Provide the [x, y] coordinate of the cell's center where the given text is located.  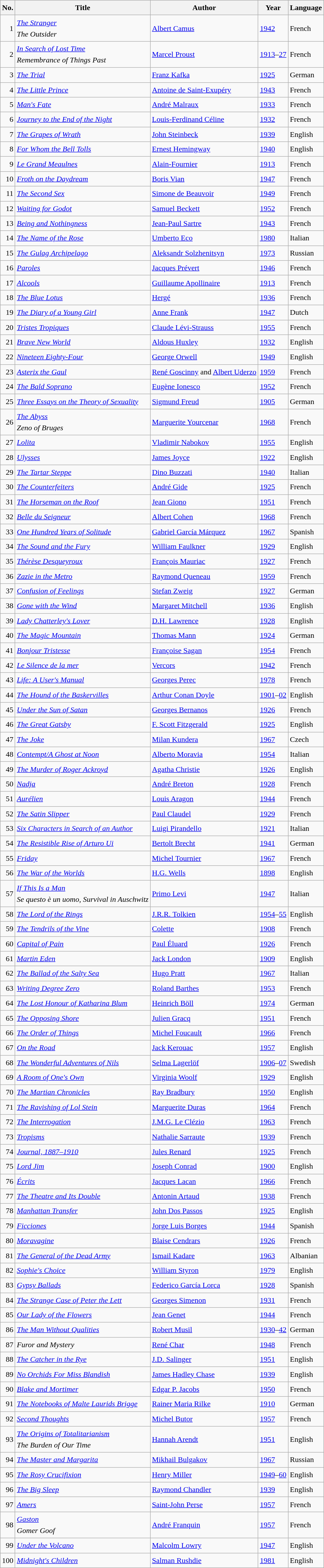
The Second Sex [83, 194]
Raymond Chandler [204, 1489]
Paul Claudel [204, 814]
98 [8, 1525]
Albanian [306, 1255]
Nathalie Sarraute [204, 1137]
The Master and Margarita [83, 1460]
Amers [83, 1505]
24 [8, 387]
Saint-John Perse [204, 1505]
Lady Chatterley's Lover [83, 621]
Bonjour Tristesse [83, 650]
Blake and Mortimer [83, 1389]
Michel Tournier [204, 858]
Waiting for Godot [83, 209]
Margaret Mitchell [204, 606]
42 [8, 665]
1898 [273, 873]
1946 [273, 268]
Capital of Pain [83, 944]
Journal, 1887–1910 [83, 1151]
1913–27 [273, 54]
6 [8, 119]
The Satin Slipper [83, 814]
96 [8, 1489]
The Catcher in the Rye [83, 1360]
The Murder of Roger Ackroyd [83, 769]
Being and Nothingness [83, 223]
20 [8, 327]
Manhattan Transfer [83, 1211]
The Tendrils of the Vine [83, 929]
Franz Kafka [204, 75]
21 [8, 342]
Czech [306, 739]
The Origins of TotalitarianismThe Burden of Our Time [83, 1440]
Tristes Tropiques [83, 327]
Albert Camus [204, 28]
44 [8, 695]
65 [8, 1018]
The Big Sleep [83, 1489]
Midnight's Children [83, 1560]
17 [8, 283]
Julien Gracq [204, 1018]
70 [8, 1092]
André Breton [204, 784]
66 [8, 1033]
J.D. Salinger [204, 1360]
36 [8, 576]
The Resistible Rise of Arturo Ui [83, 843]
Swedish [306, 1062]
Simone de Beauvoir [204, 194]
The Trial [83, 75]
André Franquin [204, 1525]
Brave New World [83, 342]
A Room of One's Own [83, 1078]
The Grapes of Wrath [83, 134]
Jean Giono [204, 502]
81 [8, 1255]
Roland Barthes [204, 989]
Jack Kerouac [204, 1048]
1933 [273, 105]
63 [8, 989]
Sigmund Freud [204, 401]
30 [8, 487]
1906–07 [273, 1062]
92 [8, 1419]
1905 [273, 401]
Antoine de Saint-Exupéry [204, 90]
Umberto Eco [204, 238]
William Styron [204, 1271]
1949–60 [273, 1475]
H.G. Wells [204, 873]
Tropisms [83, 1137]
72 [8, 1122]
Jorge Luis Borges [204, 1226]
23 [8, 372]
50 [8, 784]
Françoise Sagan [204, 650]
55 [8, 858]
Six Characters in Search of an Author [83, 828]
Gone with the Wind [83, 606]
The Theatre and Its Double [83, 1196]
J.R.R. Tolkien [204, 914]
Selma Lagerlöf [204, 1062]
The Little Prince [83, 90]
Jacques Lacan [204, 1182]
Furor and Mystery [83, 1344]
79 [8, 1226]
Georges Simenon [204, 1300]
Colette [204, 929]
Henry Miller [204, 1475]
James Hadley Chase [204, 1374]
Boris Vian [204, 179]
29 [8, 473]
Arthur Conan Doyle [204, 695]
Belle du Seigneur [83, 517]
1909 [273, 959]
F. Scott Fitzgerald [204, 725]
Raymond Queneau [204, 576]
Alberto Moravia [204, 755]
Ismail Kadare [204, 1255]
No Orchids For Miss Blandish [83, 1374]
Michel Foucault [204, 1033]
1973 [273, 253]
The Tartar Steppe [83, 473]
Thérèse Desqueyroux [83, 561]
14 [8, 238]
Luigi Pirandello [204, 828]
Asterix the Gaul [83, 372]
The Horseman on the Roof [83, 502]
11 [8, 194]
99 [8, 1546]
The Wonderful Adventures of Nils [83, 1062]
The Hound of the Baskervilles [83, 695]
Confusion of Feelings [83, 591]
Eugène Ionesco [204, 387]
1948 [273, 1344]
1 [8, 28]
The Joke [83, 739]
Froth on the Daydream [83, 179]
Antonin Artaud [204, 1196]
56 [8, 873]
Federico García Lorca [204, 1285]
Jean Genet [204, 1315]
J.M.G. Le Clézio [204, 1122]
Under the Volcano [83, 1546]
The Notebooks of Malte Laurids Brigge [83, 1404]
Aleksandr Solzhenitsyn [204, 253]
1979 [273, 1271]
48 [8, 755]
Martin Eden [83, 959]
83 [8, 1285]
Friday [83, 858]
4 [8, 90]
Georges Bernanos [204, 710]
Le Grand Meaulnes [83, 164]
Our Lady of the Flowers [83, 1315]
Primo Levi [204, 893]
Milan Kundera [204, 739]
Ulysses [83, 457]
90 [8, 1389]
Author [204, 8]
Mikhail Bulgakov [204, 1460]
The Ravishing of Lol Stein [83, 1107]
Rainer Maria Rilke [204, 1404]
95 [8, 1475]
Ficciones [83, 1226]
49 [8, 769]
Edgar P. Jacobs [204, 1389]
In Search of Lost TimeRemembrance of Things Past [83, 54]
28 [8, 457]
73 [8, 1137]
Thomas Mann [204, 635]
77 [8, 1196]
The General of the Dead Army [83, 1255]
62 [8, 973]
Writing Degree Zero [83, 989]
1931 [273, 1300]
No. [8, 8]
82 [8, 1271]
The Name of the Rose [83, 238]
Lolita [83, 442]
85 [8, 1315]
Robert Musil [204, 1330]
The Rosy Crucifixion [83, 1475]
Gypsy Ballads [83, 1285]
Jules Renard [204, 1151]
Alcools [83, 283]
78 [8, 1211]
3 [8, 75]
The Great Gatsby [83, 725]
71 [8, 1107]
41 [8, 650]
57 [8, 893]
John Dos Passos [204, 1211]
Claude Lévi-Strauss [204, 327]
Ray Bradbury [204, 1092]
Le Silence de la mer [83, 665]
Zazie in the Metro [83, 576]
25 [8, 401]
Joseph Conrad [204, 1166]
Guillaume Apollinaire [204, 283]
Marcel Proust [204, 54]
Hannah Arendt [204, 1440]
38 [8, 606]
The Bald Soprano [83, 387]
80 [8, 1241]
1938 [273, 1196]
The Counterfeiters [83, 487]
9 [8, 164]
Vercors [204, 665]
Language [306, 8]
1954–55 [273, 914]
Marguerite Yourcenar [204, 422]
18 [8, 298]
43 [8, 680]
James Joyce [204, 457]
Year [273, 8]
GastonGomer Goof [83, 1525]
60 [8, 944]
Paul Éluard [204, 944]
39 [8, 621]
88 [8, 1360]
52 [8, 814]
Nadja [83, 784]
The Magic Mountain [83, 635]
45 [8, 710]
François Mauriac [204, 561]
58 [8, 914]
1900 [273, 1166]
The Diary of a Young Girl [83, 312]
The Lost Honour of Katharina Blum [83, 1003]
Hugo Pratt [204, 973]
Écrits [83, 1182]
Paroles [83, 268]
The Opposing Shore [83, 1018]
1941 [273, 843]
Albert Cohen [204, 517]
Lord Jim [83, 1166]
Journey to the End of the Night [83, 119]
Aurélien [83, 799]
Moravagine [83, 1241]
1922 [273, 457]
The Martian Chronicles [83, 1092]
The AbyssZeno of Bruges [83, 422]
2 [8, 54]
The Gulag Archipelago [83, 253]
10 [8, 179]
40 [8, 635]
Louis Aragon [204, 799]
Jean-Paul Sartre [204, 223]
Three Essays on the Theory of Sexuality [83, 401]
Title [83, 8]
84 [8, 1300]
34 [8, 546]
61 [8, 959]
Dino Buzzati [204, 473]
13 [8, 223]
33 [8, 532]
Jack London [204, 959]
One Hundred Years of Solitude [83, 532]
54 [8, 843]
The Sound and the Fury [83, 546]
75 [8, 1166]
Sophie's Choice [83, 1271]
47 [8, 739]
The Strange Case of Peter the Lett [83, 1300]
Samuel Beckett [204, 209]
12 [8, 209]
Aldous Huxley [204, 342]
1964 [273, 1107]
1974 [273, 1003]
Malcolm Lowry [204, 1546]
Gabriel García Márquez [204, 532]
The Ballad of the Salty Sea [83, 973]
64 [8, 1003]
1901–02 [273, 695]
Life: A User's Manual [83, 680]
32 [8, 517]
Vladimir Nabokov [204, 442]
Hergé [204, 298]
94 [8, 1460]
René Char [204, 1344]
1924 [273, 635]
1908 [273, 929]
Stefan Zweig [204, 591]
37 [8, 591]
1910 [273, 1404]
For Whom the Bell Tolls [83, 149]
16 [8, 268]
The Blue Lotus [83, 298]
93 [8, 1440]
Louis-Ferdinand Céline [204, 119]
John Steinbeck [204, 134]
Dutch [306, 312]
Blaise Cendrars [204, 1241]
Alain-Fournier [204, 164]
André Gide [204, 487]
Second Thoughts [83, 1419]
Heinrich Böll [204, 1003]
If This Is a Man Se questo è un uomo, Survival in Auschwitz [83, 893]
76 [8, 1182]
74 [8, 1151]
59 [8, 929]
67 [8, 1048]
Bertolt Brecht [204, 843]
8 [8, 149]
Contempt/A Ghost at Noon [83, 755]
1953 [273, 989]
Anne Frank [204, 312]
The War of the Worlds [83, 873]
Nineteen Eighty-Four [83, 357]
1930–42 [273, 1330]
5 [8, 105]
George Orwell [204, 357]
René Goscinny and Albert Uderzo [204, 372]
Under the Sun of Satan [83, 710]
53 [8, 828]
The Order of Things [83, 1033]
1921 [273, 828]
1981 [273, 1560]
89 [8, 1374]
D.H. Lawrence [204, 621]
The Interrogation [83, 1122]
51 [8, 799]
1978 [273, 680]
Agatha Christie [204, 769]
86 [8, 1330]
68 [8, 1062]
Marguerite Duras [204, 1107]
André Malraux [204, 105]
Salman Rushdie [204, 1560]
Ernest Hemingway [204, 149]
91 [8, 1404]
97 [8, 1505]
46 [8, 725]
31 [8, 502]
Virginia Woolf [204, 1078]
The Man Without Qualities [83, 1330]
27 [8, 442]
1980 [273, 238]
William Faulkner [204, 546]
Man's Fate [83, 105]
87 [8, 1344]
19 [8, 312]
Michel Butor [204, 1419]
The Lord of the Rings [83, 914]
26 [8, 422]
35 [8, 561]
22 [8, 357]
100 [8, 1560]
Jacques Prévert [204, 268]
The StrangerThe Outsider [83, 28]
7 [8, 134]
On the Road [83, 1048]
15 [8, 253]
69 [8, 1078]
Georges Perec [204, 680]
